Return [X, Y] of the center of cell containing provided text 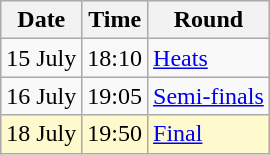
19:05 [115, 96]
18 July [42, 134]
Round [209, 20]
16 July [42, 96]
19:50 [115, 134]
Final [209, 134]
15 July [42, 58]
Semi-finals [209, 96]
Time [115, 20]
Heats [209, 58]
Date [42, 20]
18:10 [115, 58]
